Detect which cell encompasses the target text, then output its [X, Y] center coordinate. 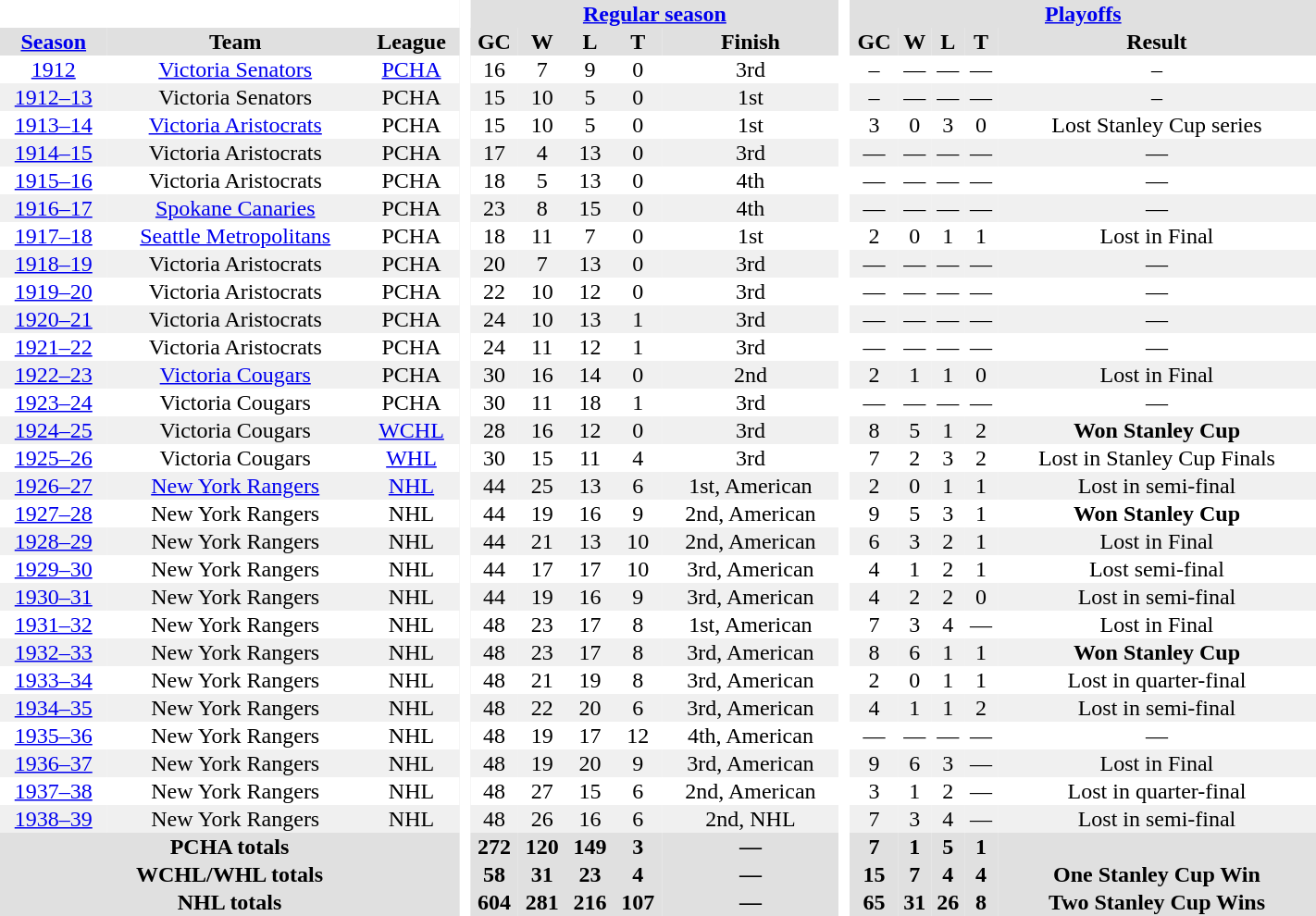
Team [235, 42]
PCHA totals [230, 847]
1914–15 [54, 153]
Playoffs [1083, 14]
1927–28 [54, 514]
1925–26 [54, 458]
1938–39 [54, 819]
League [411, 42]
1932–33 [54, 652]
1923–24 [54, 402]
1912–13 [54, 97]
WHL [411, 458]
1928–29 [54, 541]
1936–37 [54, 763]
2nd [751, 375]
2nd, NHL [751, 819]
Regular season [655, 14]
272 [494, 847]
Spokane Canaries [235, 208]
14 [590, 375]
1926–27 [54, 486]
WCHL/WHL totals [230, 874]
1919–20 [54, 291]
1912 [54, 69]
Finish [751, 42]
1937–38 [54, 791]
1930–31 [54, 597]
1917–18 [54, 236]
1929–30 [54, 569]
WCHL [411, 430]
1931–32 [54, 625]
58 [494, 874]
Lost in Stanley Cup Finals [1157, 458]
1918–19 [54, 264]
120 [542, 847]
Seattle Metropolitans [235, 236]
Lost Stanley Cup series [1157, 125]
216 [590, 902]
1934–35 [54, 708]
1922–23 [54, 375]
NHL totals [230, 902]
Result [1157, 42]
Season [54, 42]
281 [542, 902]
1924–25 [54, 430]
1913–14 [54, 125]
1933–34 [54, 680]
1916–17 [54, 208]
107 [638, 902]
Lost semi-final [1157, 569]
27 [542, 791]
25 [542, 486]
1921–22 [54, 347]
1915–16 [54, 180]
1920–21 [54, 319]
28 [494, 430]
1935–36 [54, 736]
4th, American [751, 736]
65 [875, 902]
Two Stanley Cup Wins [1157, 902]
One Stanley Cup Win [1157, 874]
149 [590, 847]
604 [494, 902]
